Extract the (x, y) coordinate from the center of the cell holding the provided text.  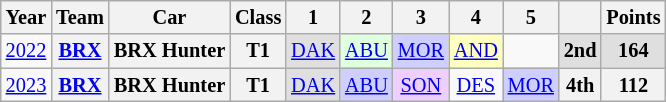
164 (633, 51)
3 (421, 17)
2 (366, 17)
4th (580, 85)
Team (80, 17)
4 (476, 17)
SON (421, 85)
Year (26, 17)
2022 (26, 51)
AND (476, 51)
1 (313, 17)
112 (633, 85)
Class (258, 17)
2023 (26, 85)
2nd (580, 51)
5 (531, 17)
Points (633, 17)
DES (476, 85)
Car (170, 17)
